Search for the cell housing the specified text and yield its (X, Y) center coordinate. 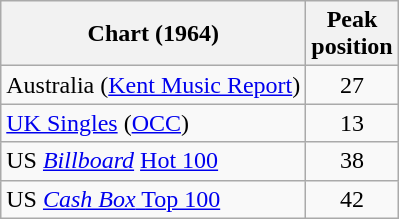
27 (352, 85)
Chart (1964) (154, 34)
38 (352, 161)
13 (352, 123)
US Cash Box Top 100 (154, 199)
UK Singles (OCC) (154, 123)
Peakposition (352, 34)
US Billboard Hot 100 (154, 161)
Australia (Kent Music Report) (154, 85)
42 (352, 199)
